Output the [X, Y] coordinate of the center of the cell containing the given text.  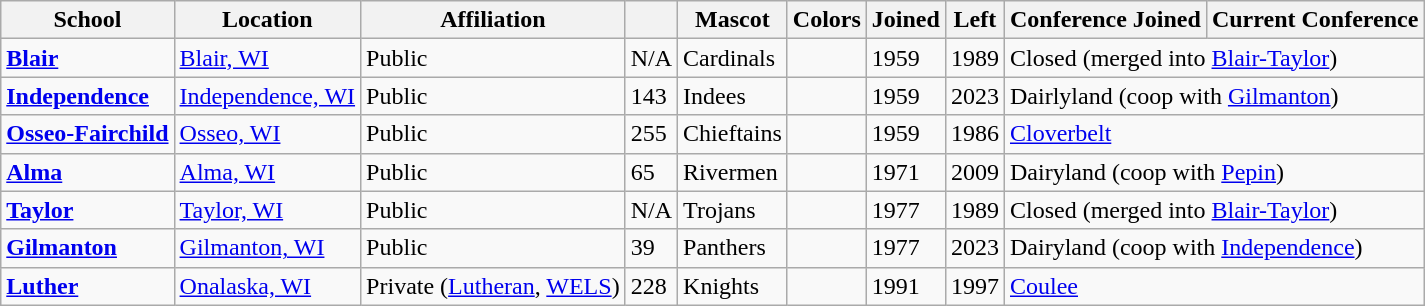
39 [651, 248]
Knights [733, 286]
Dairlyland (coop with Gilmanton) [1214, 96]
Cloverbelt [1214, 134]
2009 [974, 172]
1986 [974, 134]
Chieftains [733, 134]
Affiliation [494, 20]
Conference Joined [1105, 20]
Colors [826, 20]
Rivermen [733, 172]
Dairyland (coop with Pepin) [1214, 172]
Independence, WI [268, 96]
65 [651, 172]
Panthers [733, 248]
1991 [906, 286]
Trojans [733, 210]
255 [651, 134]
Dairyland (coop with Independence) [1214, 248]
228 [651, 286]
1997 [974, 286]
Private (Lutheran, WELS) [494, 286]
Blair [88, 58]
Coulee [1214, 286]
Current Conference [1314, 20]
Gilmanton, WI [268, 248]
Osseo, WI [268, 134]
Taylor [88, 210]
School [88, 20]
Luther [88, 286]
Alma [88, 172]
Osseo-Fairchild [88, 134]
Mascot [733, 20]
Cardinals [733, 58]
1971 [906, 172]
Onalaska, WI [268, 286]
Indees [733, 96]
Left [974, 20]
Joined [906, 20]
Location [268, 20]
Alma, WI [268, 172]
Taylor, WI [268, 210]
Gilmanton [88, 248]
Independence [88, 96]
Blair, WI [268, 58]
143 [651, 96]
